Return the (X, Y) coordinate for the center point of the cell that contains the specified text.  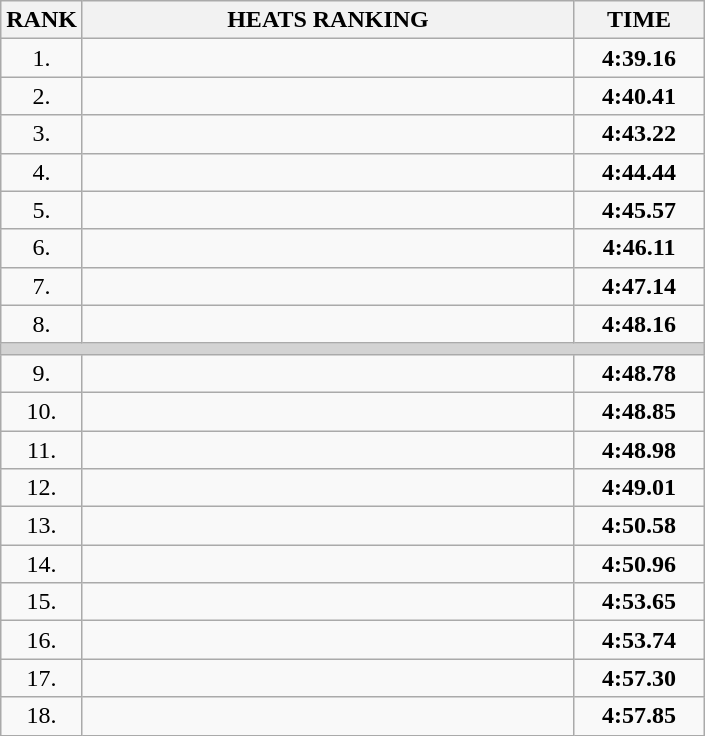
4:39.16 (640, 58)
8. (42, 324)
4:48.78 (640, 373)
TIME (640, 20)
12. (42, 488)
4. (42, 172)
4:48.98 (640, 449)
9. (42, 373)
1. (42, 58)
4:47.14 (640, 286)
11. (42, 449)
4:48.16 (640, 324)
4:43.22 (640, 134)
4:57.30 (640, 678)
17. (42, 678)
4:49.01 (640, 488)
10. (42, 411)
4:45.57 (640, 210)
4:40.41 (640, 96)
4:44.44 (640, 172)
4:50.58 (640, 526)
6. (42, 248)
15. (42, 602)
4:57.85 (640, 716)
HEATS RANKING (328, 20)
18. (42, 716)
4:53.65 (640, 602)
16. (42, 640)
14. (42, 564)
4:46.11 (640, 248)
5. (42, 210)
RANK (42, 20)
2. (42, 96)
4:48.85 (640, 411)
4:53.74 (640, 640)
7. (42, 286)
4:50.96 (640, 564)
3. (42, 134)
13. (42, 526)
